Locate the cell with the specified text and output its [x, y] center coordinate. 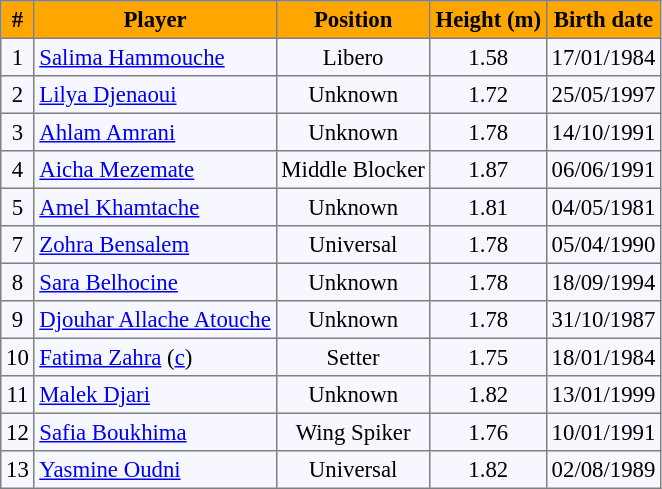
25/05/1997 [603, 95]
18/09/1994 [603, 282]
1.58 [488, 57]
14/10/1991 [603, 132]
Height (m) [488, 20]
13/01/1999 [603, 395]
8 [18, 282]
1.87 [488, 170]
Aicha Mezemate [155, 170]
10 [18, 357]
Position [353, 20]
Zohra Bensalem [155, 245]
Lilya Djenaoui [155, 95]
2 [18, 95]
1.75 [488, 357]
1 [18, 57]
Yasmine Oudni [155, 470]
Wing Spiker [353, 432]
Setter [353, 357]
Ahlam Amrani [155, 132]
Middle Blocker [353, 170]
3 [18, 132]
# [18, 20]
Amel Khamtache [155, 207]
4 [18, 170]
11 [18, 395]
Libero [353, 57]
1.81 [488, 207]
Salima Hammouche [155, 57]
05/04/1990 [603, 245]
31/10/1987 [603, 320]
Fatima Zahra (c) [155, 357]
9 [18, 320]
Sara Belhocine [155, 282]
1.76 [488, 432]
17/01/1984 [603, 57]
5 [18, 207]
06/06/1991 [603, 170]
10/01/1991 [603, 432]
Birth date [603, 20]
1.72 [488, 95]
Safia Boukhima [155, 432]
04/05/1981 [603, 207]
18/01/1984 [603, 357]
Malek Djari [155, 395]
02/08/1989 [603, 470]
7 [18, 245]
13 [18, 470]
Player [155, 20]
12 [18, 432]
Djouhar Allache Atouche [155, 320]
